Extract the [X, Y] coordinate from the center of the cell holding the provided text.  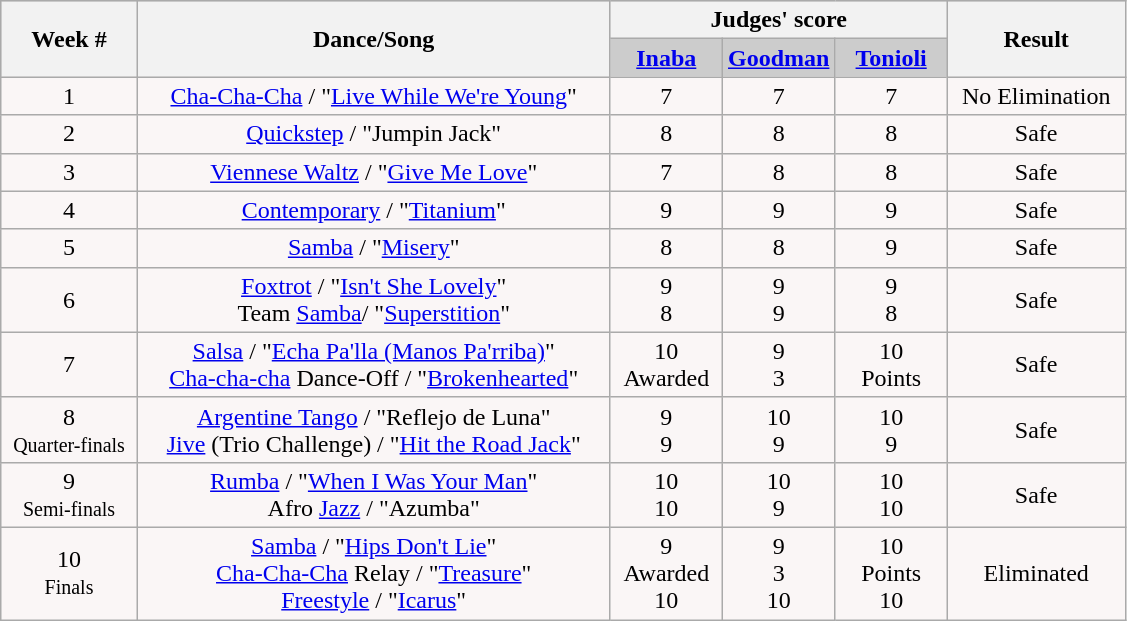
Contemporary / "Titanium" [374, 210]
Argentine Tango / "Reflejo de Luna" Jive (Trio Challenge) / "Hit the Road Jack" [374, 430]
2 [70, 134]
Foxtrot / "Isn't She Lovely" Team Samba/ "Superstition" [374, 300]
Tonioli [891, 58]
Quickstep / "Jumpin Jack" [374, 134]
Salsa / "Echa Pa'lla (Manos Pa'rriba)" Cha-cha-cha Dance-Off / "Brokenhearted" [374, 364]
9Awarded10 [666, 573]
Goodman [779, 58]
Result [1036, 39]
No Elimination [1036, 96]
Rumba / "When I Was Your Man" Afro Jazz / "Azumba" [374, 494]
10Points [891, 364]
Eliminated [1036, 573]
Dance/Song [374, 39]
10Awarded [666, 364]
Cha-Cha-Cha / "Live While We're Young" [374, 96]
10Points10 [891, 573]
Viennese Waltz / "Give Me Love" [374, 172]
Samba / "Misery" [374, 248]
5 [70, 248]
8 Quarter-finals [70, 430]
9 Semi-finals [70, 494]
93 [779, 364]
4 [70, 210]
6 [70, 300]
9310 [779, 573]
Week # [70, 39]
1 [70, 96]
Inaba [666, 58]
Judges' score [778, 20]
10 Finals [70, 573]
Samba / "Hips Don't Lie" Cha-Cha-Cha Relay / "Treasure" Freestyle / "Icarus" [374, 573]
3 [70, 172]
